Return (X, Y) of the center of cell containing provided text 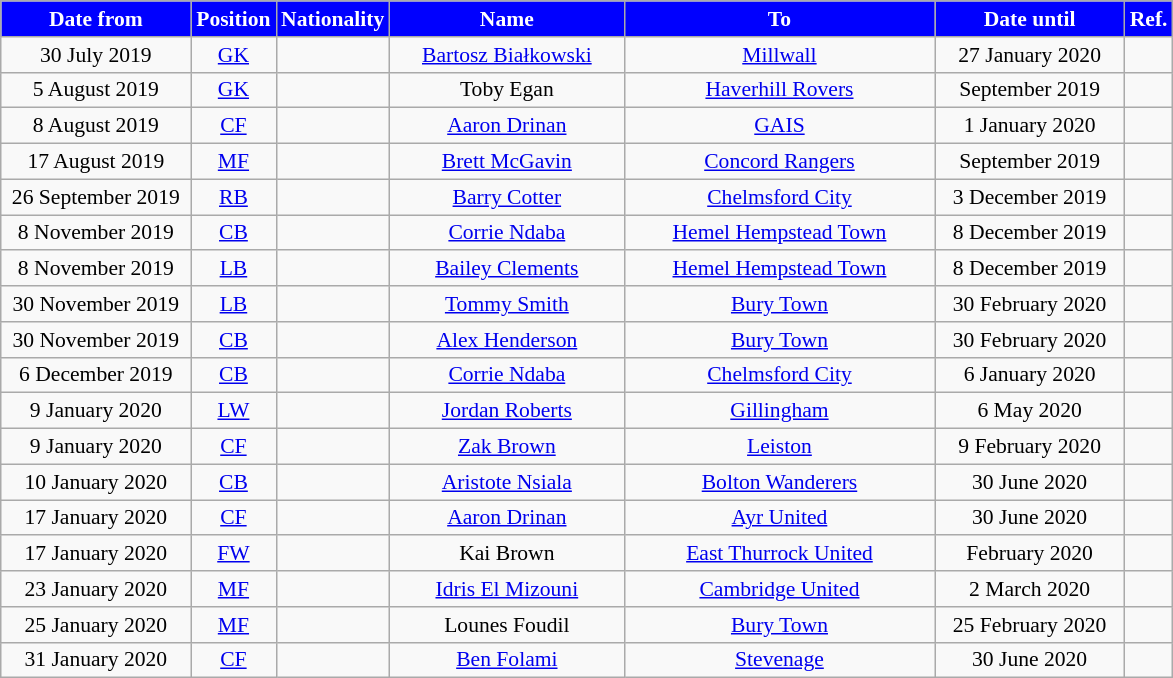
Cambridge United (779, 589)
Ref. (1149, 19)
East Thurrock United (779, 554)
February 2020 (1030, 554)
Nationality (332, 19)
1 January 2020 (1030, 126)
Date from (96, 19)
Aristote Nsiala (506, 482)
10 January 2020 (96, 482)
Position (234, 19)
17 August 2019 (96, 162)
25 January 2020 (96, 625)
Millwall (779, 55)
Bailey Clements (506, 269)
Date until (1030, 19)
RB (234, 197)
6 January 2020 (1030, 375)
Kai Brown (506, 554)
To (779, 19)
Ayr United (779, 518)
6 May 2020 (1030, 411)
Barry Cotter (506, 197)
5 August 2019 (96, 90)
Bolton Wanderers (779, 482)
2 March 2020 (1030, 589)
Brett McGavin (506, 162)
Haverhill Rovers (779, 90)
Concord Rangers (779, 162)
Gillingham (779, 411)
30 July 2019 (96, 55)
Zak Brown (506, 447)
FW (234, 554)
Jordan Roberts (506, 411)
3 December 2019 (1030, 197)
26 September 2019 (96, 197)
8 August 2019 (96, 126)
Ben Folami (506, 660)
Leiston (779, 447)
Idris El Mizouni (506, 589)
9 February 2020 (1030, 447)
Alex Henderson (506, 340)
Bartosz Białkowski (506, 55)
27 January 2020 (1030, 55)
LW (234, 411)
Stevenage (779, 660)
25 February 2020 (1030, 625)
Name (506, 19)
Toby Egan (506, 90)
GAIS (779, 126)
23 January 2020 (96, 589)
Lounes Foudil (506, 625)
Tommy Smith (506, 304)
31 January 2020 (96, 660)
6 December 2019 (96, 375)
